Locate the cell with the specified text and output its [X, Y] center coordinate. 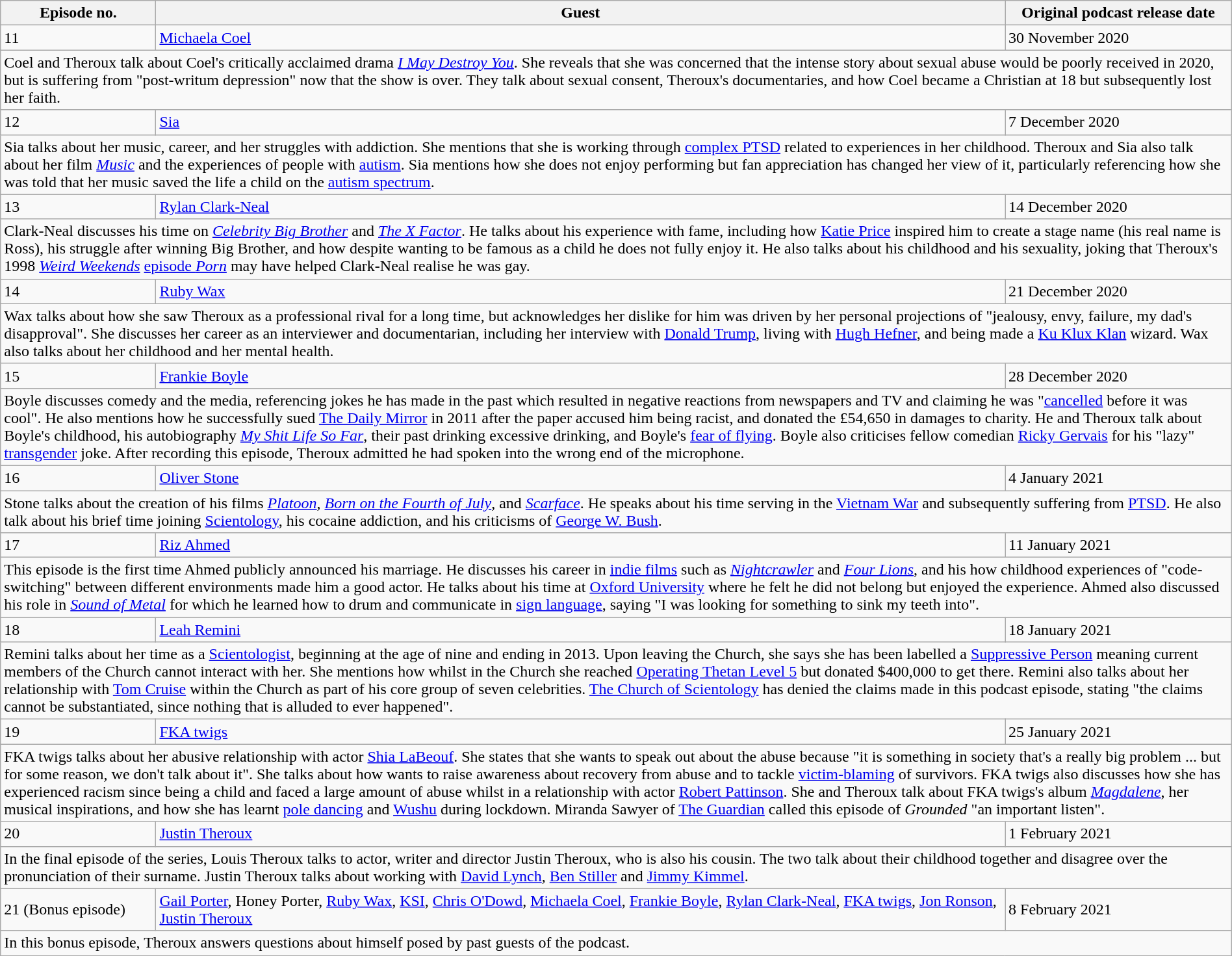
4 January 2021 [1119, 478]
14 December 2020 [1119, 207]
19 [78, 732]
Episode no. [78, 13]
Sia [581, 122]
18 January 2021 [1119, 630]
Oliver Stone [581, 478]
Original podcast release date [1119, 13]
Michaela Coel [581, 38]
15 [78, 376]
Frankie Boyle [581, 376]
Leah Remini [581, 630]
11 January 2021 [1119, 545]
Justin Theroux [581, 834]
In this bonus episode, Theroux answers questions about himself posed by past guests of the podcast. [616, 943]
30 November 2020 [1119, 38]
21 December 2020 [1119, 291]
Rylan Clark-Neal [581, 207]
28 December 2020 [1119, 376]
Gail Porter, Honey Porter, Ruby Wax, KSI, Chris O'Dowd, Michaela Coel, Frankie Boyle, Rylan Clark-Neal, FKA twigs, Jon Ronson, Justin Theroux [581, 910]
18 [78, 630]
8 February 2021 [1119, 910]
14 [78, 291]
17 [78, 545]
25 January 2021 [1119, 732]
21 (Bonus episode) [78, 910]
13 [78, 207]
20 [78, 834]
Ruby Wax [581, 291]
7 December 2020 [1119, 122]
11 [78, 38]
1 February 2021 [1119, 834]
12 [78, 122]
FKA twigs [581, 732]
Riz Ahmed [581, 545]
16 [78, 478]
Guest [581, 13]
